Detect which cell encompasses the target text, then output its (x, y) center coordinate. 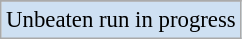
Unbeaten run in progress (121, 20)
